Return (X, Y) of the center of cell containing provided text 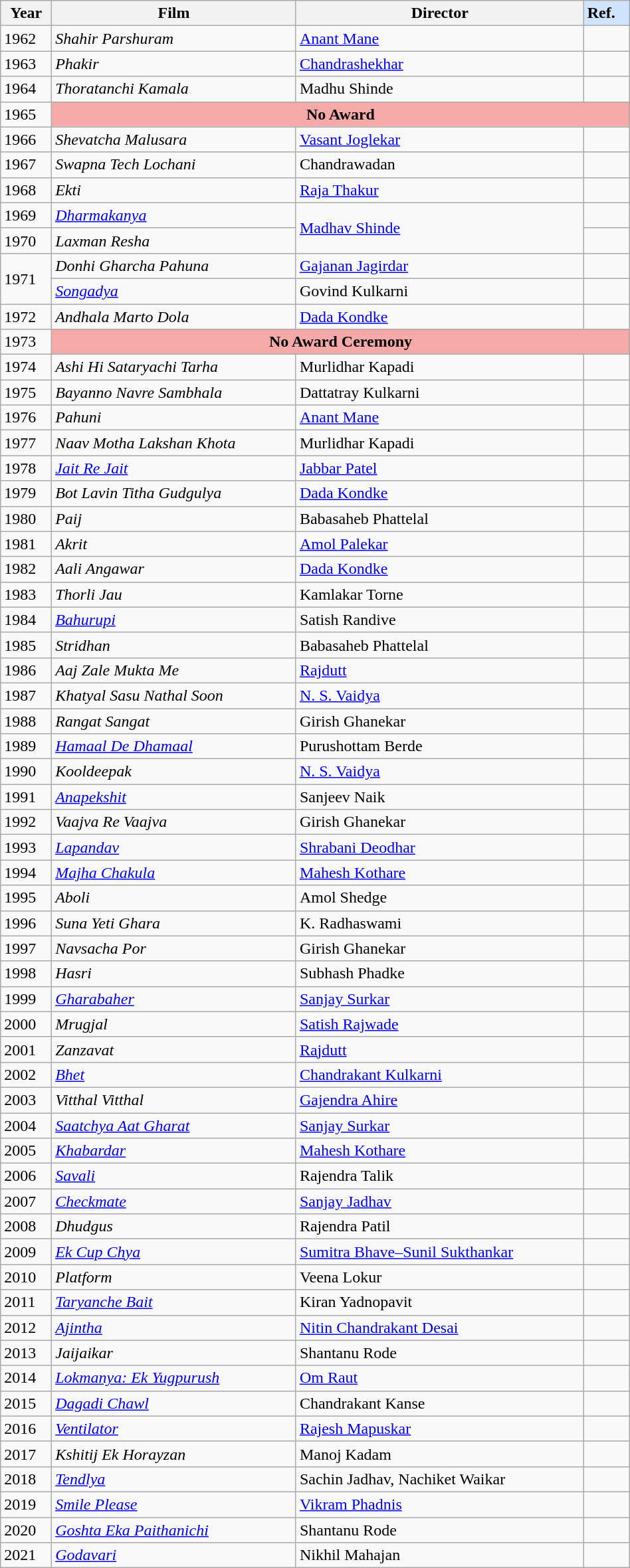
K. Radhaswami (440, 923)
Rajesh Mapuskar (440, 1429)
1962 (27, 39)
Ekti (174, 190)
Govind Kulkarni (440, 291)
2014 (27, 1378)
Nitin Chandrakant Desai (440, 1328)
1973 (27, 342)
1972 (27, 317)
Aali Angawar (174, 569)
Tendlya (174, 1479)
Chandrashekhar (440, 64)
Khatyal Sasu Nathal Soon (174, 695)
Shevatcha Malusara (174, 139)
Lokmanya: Ek Yugpurush (174, 1378)
1999 (27, 999)
Subhash Phadke (440, 974)
1998 (27, 974)
Om Raut (440, 1378)
Jaijaikar (174, 1353)
1977 (27, 443)
Zanzavat (174, 1049)
2018 (27, 1479)
Vasant Joglekar (440, 139)
Manoj Kadam (440, 1454)
2017 (27, 1454)
Kiran Yadnopavit (440, 1302)
Donhi Gharcha Pahuna (174, 266)
Sachin Jadhav, Nachiket Waikar (440, 1479)
1985 (27, 645)
Bot Lavin Titha Gudgulya (174, 493)
Vitthal Vitthal (174, 1100)
Aaj Zale Mukta Me (174, 670)
1987 (27, 695)
2020 (27, 1529)
2005 (27, 1151)
1971 (27, 278)
Jait Re Jait (174, 468)
Sanjay Jadhav (440, 1201)
Hamaal De Dhamaal (174, 746)
Saatchya Aat Gharat (174, 1126)
Goshta Eka Paithanichi (174, 1529)
Pahuni (174, 418)
2012 (27, 1328)
1965 (27, 114)
Gajendra Ahire (440, 1100)
2000 (27, 1024)
2010 (27, 1277)
1968 (27, 190)
1988 (27, 721)
1989 (27, 746)
Songadya (174, 291)
Satish Rajwade (440, 1024)
Ventilator (174, 1429)
1993 (27, 847)
1978 (27, 468)
1980 (27, 519)
1992 (27, 822)
Aboli (174, 898)
Chandrakant Kanse (440, 1403)
Kamlakar Torne (440, 594)
Thoratanchi Kamala (174, 89)
Ashi Hi Sataryachi Tarha (174, 367)
Chandrawadan (440, 165)
1984 (27, 620)
Amol Palekar (440, 544)
1995 (27, 898)
Bayanno Navre Sambhala (174, 392)
1991 (27, 797)
1963 (27, 64)
Khabardar (174, 1151)
Akrit (174, 544)
Dharmakanya (174, 215)
Naav Motha Lakshan Khota (174, 443)
Rajendra Patil (440, 1227)
2019 (27, 1504)
2013 (27, 1353)
Raja Thakur (440, 190)
1996 (27, 923)
2004 (27, 1126)
Suna Yeti Ghara (174, 923)
Bahurupi (174, 620)
1969 (27, 215)
2001 (27, 1049)
Anapekshit (174, 797)
Platform (174, 1277)
Gajanan Jagirdar (440, 266)
2021 (27, 1555)
Thorli Jau (174, 594)
2007 (27, 1201)
1982 (27, 569)
Majha Chakula (174, 873)
Navsacha Por (174, 948)
1983 (27, 594)
Director (440, 13)
1970 (27, 240)
Stridhan (174, 645)
Checkmate (174, 1201)
Sumitra Bhave–Sunil Sukthankar (440, 1252)
Kooldeepak (174, 772)
1966 (27, 139)
Taryanche Bait (174, 1302)
Gharabaher (174, 999)
2002 (27, 1075)
Madhu Shinde (440, 89)
No Award (341, 114)
Purushottam Berde (440, 746)
1979 (27, 493)
Rangat Sangat (174, 721)
Ref. (606, 13)
Ajintha (174, 1328)
Sanjeev Naik (440, 797)
2009 (27, 1252)
Dattatray Kulkarni (440, 392)
1976 (27, 418)
1967 (27, 165)
Film (174, 13)
Amol Shedge (440, 898)
Shrabani Deodhar (440, 847)
1975 (27, 392)
Kshitij Ek Horayzan (174, 1454)
Mrugjal (174, 1024)
2006 (27, 1176)
Vaajva Re Vaajva (174, 822)
Dhudgus (174, 1227)
Dagadi Chawl (174, 1403)
Smile Please (174, 1504)
Swapna Tech Lochani (174, 165)
Chandrakant Kulkarni (440, 1075)
Jabbar Patel (440, 468)
2003 (27, 1100)
1986 (27, 670)
2016 (27, 1429)
Shahir Parshuram (174, 39)
No Award Ceremony (341, 342)
1990 (27, 772)
1981 (27, 544)
2011 (27, 1302)
Phakir (174, 64)
Rajendra Talik (440, 1176)
1974 (27, 367)
Andhala Marto Dola (174, 317)
1997 (27, 948)
2015 (27, 1403)
Madhav Shinde (440, 228)
2008 (27, 1227)
Hasri (174, 974)
1964 (27, 89)
Nikhil Mahajan (440, 1555)
Lapandav (174, 847)
Ek Cup Chya (174, 1252)
Godavari (174, 1555)
Satish Randive (440, 620)
Bhet (174, 1075)
Paij (174, 519)
Vikram Phadnis (440, 1504)
1994 (27, 873)
Savali (174, 1176)
Laxman Resha (174, 240)
Veena Lokur (440, 1277)
Year (27, 13)
